Provide the (X, Y) coordinate of the cell's center where the given text is located.  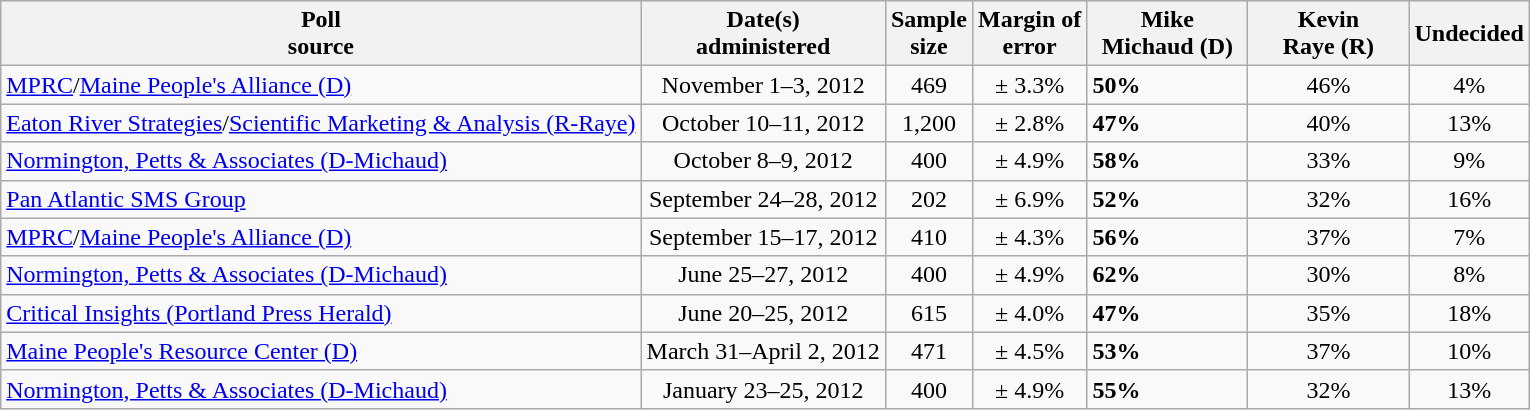
October 8–9, 2012 (763, 161)
30% (1328, 275)
September 15–17, 2012 (763, 237)
62% (1168, 275)
March 31–April 2, 2012 (763, 351)
Margin oferror (1029, 34)
± 6.9% (1029, 199)
± 4.0% (1029, 313)
7% (1469, 237)
Critical Insights (Portland Press Herald) (321, 313)
615 (928, 313)
202 (928, 199)
January 23–25, 2012 (763, 389)
471 (928, 351)
MikeMichaud (D) (1168, 34)
35% (1328, 313)
52% (1168, 199)
53% (1168, 351)
9% (1469, 161)
Eaton River Strategies/Scientific Marketing & Analysis (R-Raye) (321, 123)
Pan Atlantic SMS Group (321, 199)
June 25–27, 2012 (763, 275)
469 (928, 85)
Samplesize (928, 34)
November 1–3, 2012 (763, 85)
18% (1469, 313)
33% (1328, 161)
58% (1168, 161)
16% (1469, 199)
Pollsource (321, 34)
50% (1168, 85)
June 20–25, 2012 (763, 313)
56% (1168, 237)
September 24–28, 2012 (763, 199)
Maine People's Resource Center (D) (321, 351)
10% (1469, 351)
Date(s)administered (763, 34)
± 4.5% (1029, 351)
± 4.3% (1029, 237)
8% (1469, 275)
410 (928, 237)
± 3.3% (1029, 85)
KevinRaye (R) (1328, 34)
± 2.8% (1029, 123)
1,200 (928, 123)
40% (1328, 123)
4% (1469, 85)
October 10–11, 2012 (763, 123)
46% (1328, 85)
Undecided (1469, 34)
55% (1168, 389)
